Capture the cell that displays the provided text and extract its [X, Y] central coordinate. 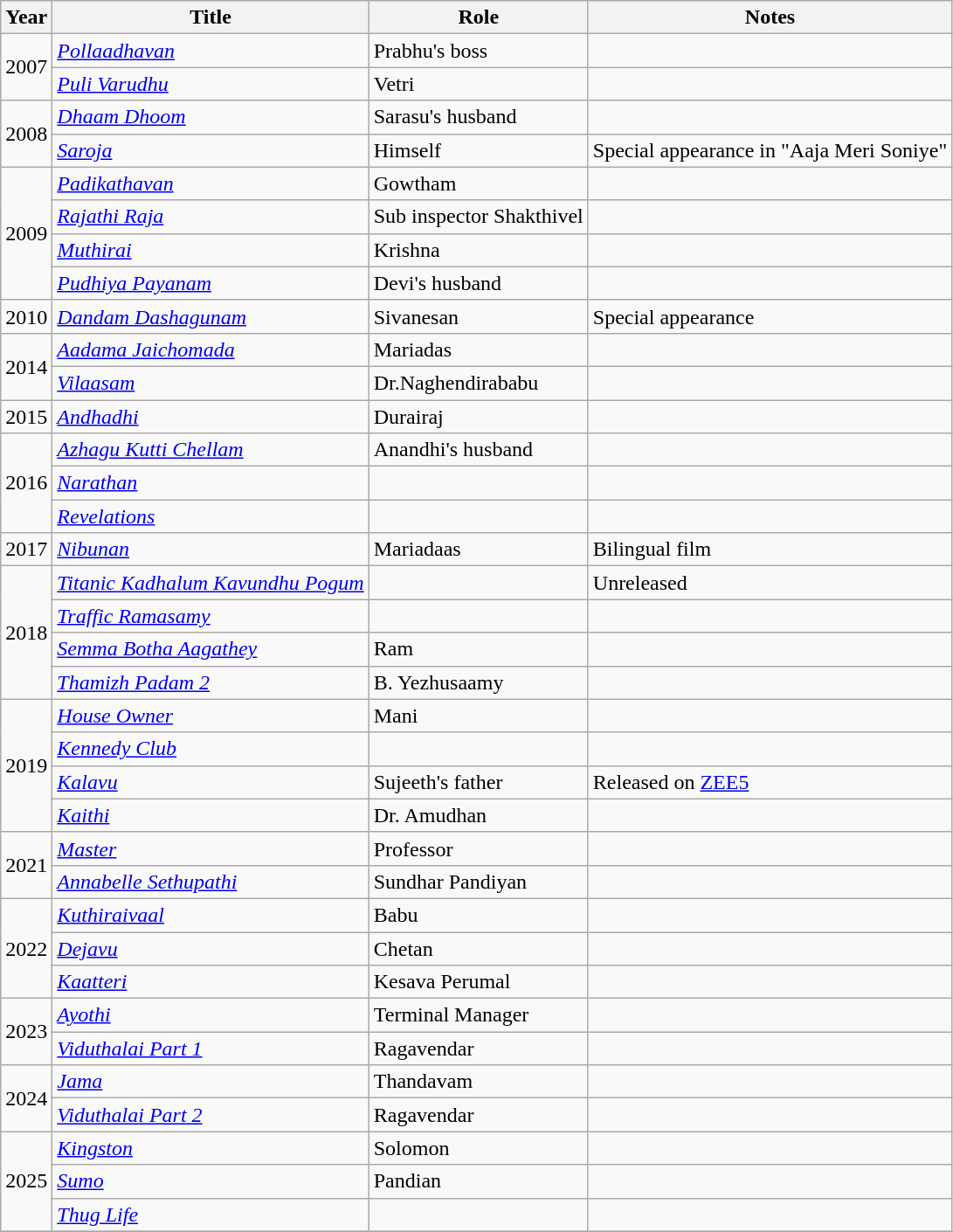
Kesava Perumal [479, 982]
Sujeeth's father [479, 782]
Role [479, 17]
2015 [26, 417]
Terminal Manager [479, 1015]
Kaithi [211, 815]
Bilingual film [770, 550]
2025 [26, 1181]
Dhaam Dhoom [211, 117]
Special appearance in "Aaja Meri Soniye" [770, 150]
Azhagu Kutti Chellam [211, 450]
Kuthiraivaal [211, 915]
B. Yezhusaamy [479, 682]
2023 [26, 1032]
2016 [26, 483]
2017 [26, 550]
Muthirai [211, 250]
Vilaasam [211, 383]
Dr.Naghendirababu [479, 383]
2007 [26, 67]
Vetri [479, 84]
2019 [26, 765]
Rajathi Raja [211, 217]
2010 [26, 316]
Kingston [211, 1148]
Titanic Kadhalum Kavundhu Pogum [211, 583]
2014 [26, 366]
2024 [26, 1098]
Dr. Amudhan [479, 815]
Devi's husband [479, 283]
Sundhar Pandiyan [479, 882]
Mariadaas [479, 550]
Viduthalai Part 1 [211, 1049]
Traffic Ramasamy [211, 616]
Sumo [211, 1181]
Babu [479, 915]
Chetan [479, 948]
Thandavam [479, 1082]
Professor [479, 848]
Annabelle Sethupathi [211, 882]
Puli Varudhu [211, 84]
Solomon [479, 1148]
Special appearance [770, 316]
Sivanesan [479, 316]
Aadama Jaichomada [211, 350]
Jama [211, 1082]
Himself [479, 150]
2008 [26, 134]
Thamizh Padam 2 [211, 682]
Kalavu [211, 782]
Mani [479, 716]
Andhadhi [211, 417]
Mariadas [479, 350]
Master [211, 848]
Pandian [479, 1181]
Notes [770, 17]
Anandhi's husband [479, 450]
Narathan [211, 483]
Ram [479, 649]
Dandam Dashagunam [211, 316]
Pollaadhavan [211, 51]
Thug Life [211, 1215]
Sarasu's husband [479, 117]
Released on ZEE5 [770, 782]
Ayothi [211, 1015]
2021 [26, 865]
Krishna [479, 250]
Prabhu's boss [479, 51]
Pudhiya Payanam [211, 283]
Kennedy Club [211, 749]
Gowtham [479, 183]
Nibunan [211, 550]
2022 [26, 948]
Kaatteri [211, 982]
Year [26, 17]
Sub inspector Shakthivel [479, 217]
Durairaj [479, 417]
2009 [26, 233]
Viduthalai Part 2 [211, 1115]
Unreleased [770, 583]
Saroja [211, 150]
Title [211, 17]
Revelations [211, 516]
House Owner [211, 716]
2018 [26, 633]
Semma Botha Aagathey [211, 649]
Padikathavan [211, 183]
Dejavu [211, 948]
